Output the [x, y] coordinate of the center of the cell containing the given text.  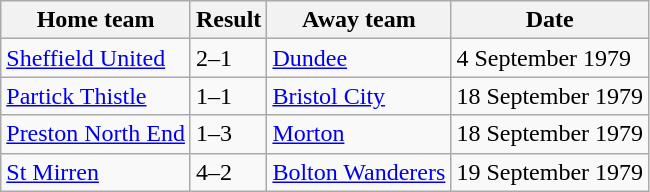
1–1 [228, 96]
Dundee [359, 58]
Result [228, 20]
Partick Thistle [96, 96]
Home team [96, 20]
Morton [359, 134]
4–2 [228, 172]
Bristol City [359, 96]
Sheffield United [96, 58]
Date [550, 20]
2–1 [228, 58]
1–3 [228, 134]
Bolton Wanderers [359, 172]
4 September 1979 [550, 58]
Preston North End [96, 134]
St Mirren [96, 172]
19 September 1979 [550, 172]
Away team [359, 20]
